Detect which cell encompasses the target text, then output its [X, Y] center coordinate. 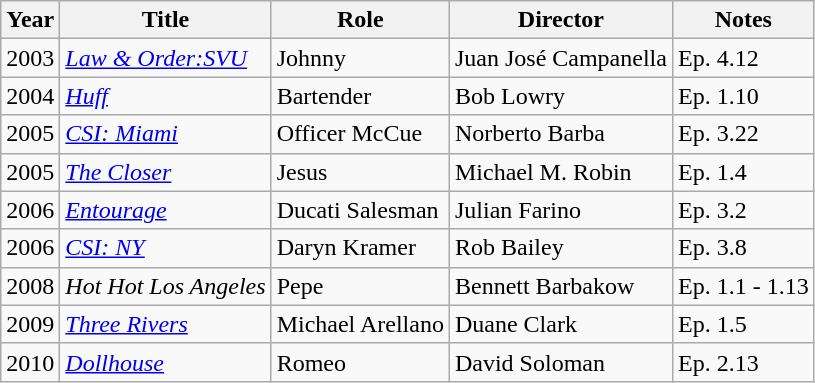
The Closer [166, 172]
Hot Hot Los Angeles [166, 286]
Ep. 3.22 [743, 134]
CSI: Miami [166, 134]
Role [360, 20]
Three Rivers [166, 324]
2010 [30, 362]
2009 [30, 324]
Ep. 3.2 [743, 210]
Johnny [360, 58]
Pepe [360, 286]
Juan José Campanella [560, 58]
Law & Order:SVU [166, 58]
Ep. 1.10 [743, 96]
Huff [166, 96]
Ep. 1.4 [743, 172]
Bennett Barbakow [560, 286]
Duane Clark [560, 324]
Officer McCue [360, 134]
Michael Arellano [360, 324]
Ep. 3.8 [743, 248]
Romeo [360, 362]
Rob Bailey [560, 248]
Year [30, 20]
2004 [30, 96]
Ep. 4.12 [743, 58]
2008 [30, 286]
Norberto Barba [560, 134]
Ducati Salesman [360, 210]
CSI: NY [166, 248]
Notes [743, 20]
Bob Lowry [560, 96]
Daryn Kramer [360, 248]
Jesus [360, 172]
Bartender [360, 96]
Entourage [166, 210]
Ep. 1.5 [743, 324]
Title [166, 20]
David Soloman [560, 362]
2003 [30, 58]
Ep. 1.1 - 1.13 [743, 286]
Julian Farino [560, 210]
Michael M. Robin [560, 172]
Director [560, 20]
Ep. 2.13 [743, 362]
Dollhouse [166, 362]
